Return the [X, Y] coordinate for the center point of the cell that contains the specified text.  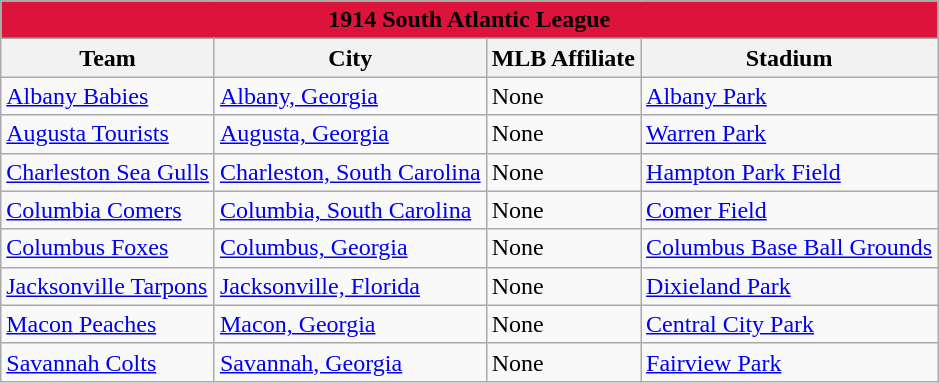
Augusta, Georgia [350, 134]
Columbus, Georgia [350, 248]
Team [108, 58]
Columbus Foxes [108, 248]
Fairview Park [790, 362]
Savannah, Georgia [350, 362]
Columbia Comers [108, 210]
Columbus Base Ball Grounds [790, 248]
Columbia, South Carolina [350, 210]
1914 South Atlantic League [470, 20]
Savannah Colts [108, 362]
Charleston, South Carolina [350, 172]
Dixieland Park [790, 286]
Charleston Sea Gulls [108, 172]
Albany Babies [108, 96]
Jacksonville, Florida [350, 286]
City [350, 58]
Comer Field [790, 210]
Central City Park [790, 324]
MLB Affiliate [563, 58]
Macon Peaches [108, 324]
Albany Park [790, 96]
Hampton Park Field [790, 172]
Warren Park [790, 134]
Stadium [790, 58]
Augusta Tourists [108, 134]
Macon, Georgia [350, 324]
Albany, Georgia [350, 96]
Jacksonville Tarpons [108, 286]
